For the text-containing cell, return its midpoint in (X, Y) coordinate format. 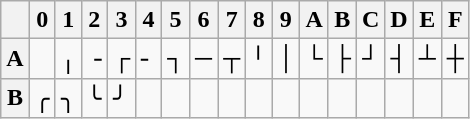
┌ (121, 59)
╷ (68, 59)
6 (204, 20)
├ (342, 59)
┬ (232, 59)
F (455, 20)
8 (259, 20)
9 (286, 20)
╵ (259, 59)
D (399, 20)
2 (94, 20)
─ (204, 59)
│ (286, 59)
5 (175, 20)
╴ (148, 59)
0 (42, 20)
┼ (455, 59)
7 (232, 20)
╭ (42, 98)
╮ (68, 98)
╶ (94, 59)
4 (148, 20)
E (427, 20)
C (370, 20)
┐ (175, 59)
3 (121, 20)
╰ (94, 98)
╯ (121, 98)
┤ (399, 59)
┴ (427, 59)
┘ (370, 59)
└ (314, 59)
1 (68, 20)
